Locate the cell with the specified text and output its (x, y) center coordinate. 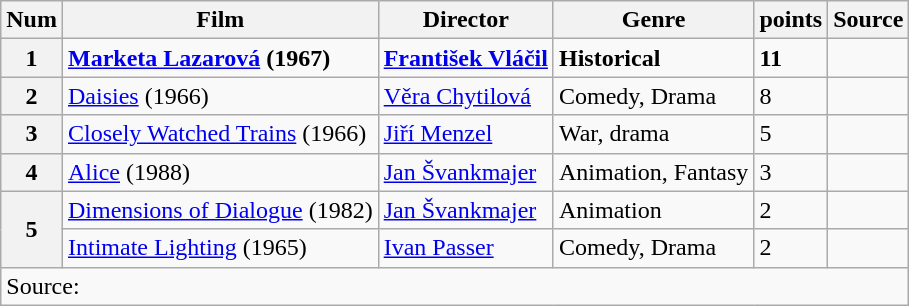
Source: (455, 286)
Marketa Lazarová (1967) (220, 58)
8 (791, 96)
Director (466, 20)
Historical (653, 58)
František Vláčil (466, 58)
11 (791, 58)
Film (220, 20)
Num (32, 20)
Intimate Lighting (1965) (220, 248)
4 (32, 172)
1 (32, 58)
War, drama (653, 134)
Source (868, 20)
Věra Chytilová (466, 96)
Ivan Passer (466, 248)
Daisies (1966) (220, 96)
Animation, Fantasy (653, 172)
Dimensions of Dialogue (1982) (220, 210)
Genre (653, 20)
Animation (653, 210)
points (791, 20)
Jiří Menzel (466, 134)
Alice (1988) (220, 172)
Closely Watched Trains (1966) (220, 134)
